Pinpoint the cell where the given text exists, returning its [x, y] midpoint coordinate. 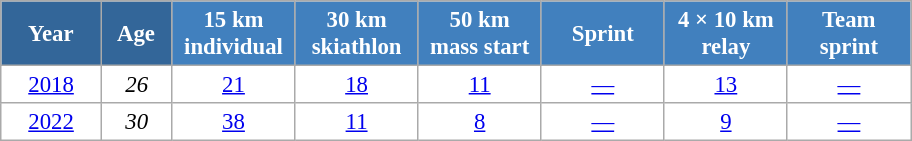
Sprint [602, 34]
Year [52, 34]
8 [480, 122]
21 [234, 85]
Team sprint [848, 34]
30 km skiathlon [356, 34]
30 [136, 122]
2022 [52, 122]
18 [356, 85]
26 [136, 85]
9 [726, 122]
50 km mass start [480, 34]
Age [136, 34]
2018 [52, 85]
13 [726, 85]
15 km individual [234, 34]
4 × 10 km relay [726, 34]
38 [234, 122]
